Output the [x, y] coordinate of the center of the cell containing the given text.  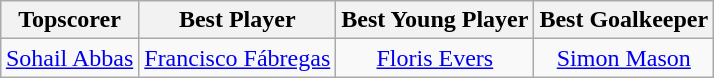
Simon Mason [624, 58]
Floris Evers [435, 58]
Best Goalkeeper [624, 20]
Best Young Player [435, 20]
Sohail Abbas [69, 58]
Best Player [238, 20]
Topscorer [69, 20]
Francisco Fábregas [238, 58]
